Provide the [X, Y] coordinate of the cell's center where the given text is located.  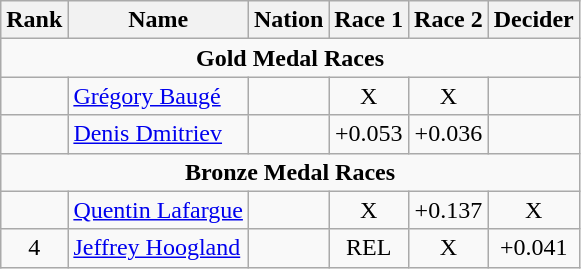
Race 2 [449, 20]
+0.053 [369, 134]
Quentin Lafargue [158, 210]
REL [369, 248]
Gold Medal Races [290, 58]
Bronze Medal Races [290, 172]
+0.041 [534, 248]
Race 1 [369, 20]
Nation [288, 20]
Decider [534, 20]
Denis Dmitriev [158, 134]
Grégory Baugé [158, 96]
+0.137 [449, 210]
+0.036 [449, 134]
Jeffrey Hoogland [158, 248]
Name [158, 20]
Rank [34, 20]
4 [34, 248]
